Return the (x, y) coordinate for the center point of the cell that contains the specified text.  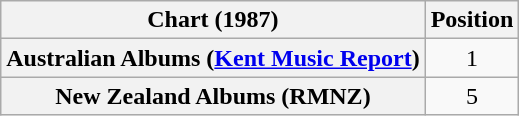
Position (472, 20)
New Zealand Albums (RMNZ) (213, 96)
5 (472, 96)
Chart (1987) (213, 20)
Australian Albums (Kent Music Report) (213, 58)
1 (472, 58)
